Provide the (X, Y) coordinate of the cell's center where the given text is located.  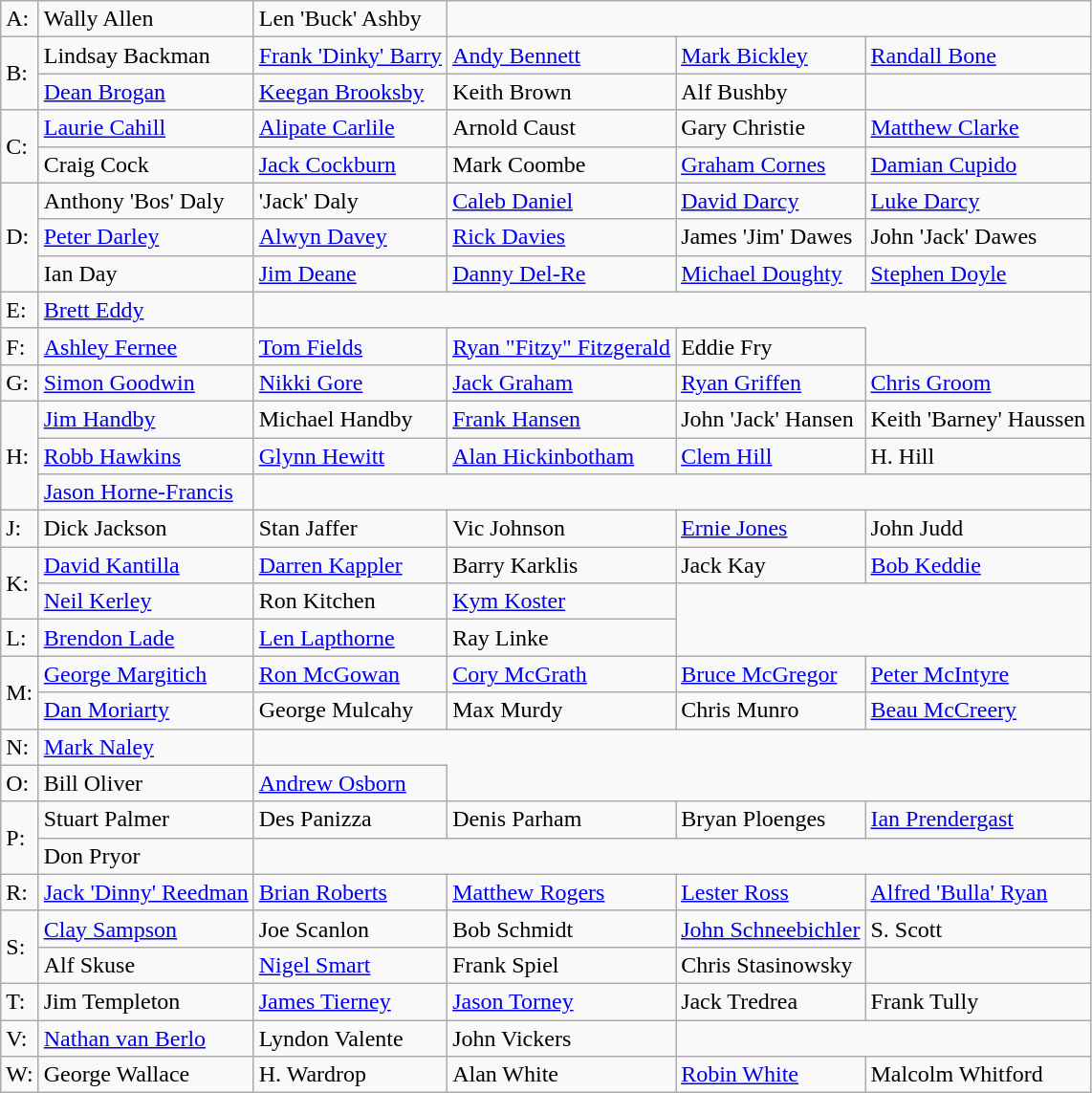
Matthew Rogers (562, 892)
Brendon Lade (145, 638)
E: (19, 310)
S: (19, 947)
Des Panizza (350, 820)
Alfred 'Bulla' Ryan (978, 892)
Ray Linke (562, 638)
Nikki Gore (350, 383)
Frank 'Dinky' Barry (350, 55)
Ron Kitchen (350, 601)
Laurie Cahill (145, 128)
H. Wardrop (350, 1075)
Ashley Fernee (145, 346)
Damian Cupido (978, 164)
Jim Templeton (145, 1001)
David Darcy (771, 201)
L: (19, 638)
Ron McGowan (350, 674)
James 'Jim' Dawes (771, 237)
Eddie Fry (771, 346)
Don Pryor (145, 856)
K: (19, 583)
Simon Goodwin (145, 383)
John 'Jack' Hansen (771, 419)
Tom Fields (350, 346)
Alan White (562, 1075)
Brian Roberts (350, 892)
Wally Allen (145, 19)
Chris Groom (978, 383)
Peter Darley (145, 237)
Max Murdy (562, 710)
F: (19, 346)
Keegan Brooksby (350, 92)
Mark Naley (145, 747)
Dean Brogan (145, 92)
S. Scott (978, 929)
Graham Cornes (771, 164)
Bob Schmidt (562, 929)
David Kantilla (145, 565)
Neil Kerley (145, 601)
Keith 'Barney' Haussen (978, 419)
Ian Day (145, 273)
Glynn Hewitt (350, 456)
Lindsay Backman (145, 55)
Craig Cock (145, 164)
Randall Bone (978, 55)
Michael Handby (350, 419)
George Wallace (145, 1075)
George Mulcahy (350, 710)
Anthony 'Bos' Daly (145, 201)
G: (19, 383)
Jason Torney (562, 1001)
George Margitich (145, 674)
Barry Karklis (562, 565)
Robin White (771, 1075)
M: (19, 692)
John 'Jack' Dawes (978, 237)
Ian Prendergast (978, 820)
Clay Sampson (145, 929)
P: (19, 838)
Danny Del-Re (562, 273)
John Schneebichler (771, 929)
H. Hill (978, 456)
D: (19, 237)
C: (19, 146)
Len Lapthorne (350, 638)
Denis Parham (562, 820)
Stuart Palmer (145, 820)
Mark Bickley (771, 55)
Jack Graham (562, 383)
Jack Kay (771, 565)
Joe Scanlon (350, 929)
Gary Christie (771, 128)
Andy Bennett (562, 55)
Bryan Ploenges (771, 820)
Nathan van Berlo (145, 1038)
O: (19, 783)
John Vickers (562, 1038)
'Jack' Daly (350, 201)
T: (19, 1001)
Jason Horne-Francis (145, 492)
Dan Moriarty (145, 710)
Caleb Daniel (562, 201)
Cory McGrath (562, 674)
J: (19, 529)
H: (19, 455)
Bruce McGregor (771, 674)
Nigel Smart (350, 965)
Brett Eddy (145, 310)
Arnold Caust (562, 128)
Ryan Griffen (771, 383)
Lyndon Valente (350, 1038)
Rick Davies (562, 237)
James Tierney (350, 1001)
Darren Kappler (350, 565)
V: (19, 1038)
A: (19, 19)
Alipate Carlile (350, 128)
Clem Hill (771, 456)
Frank Tully (978, 1001)
Chris Stasinowsky (771, 965)
Lester Ross (771, 892)
B: (19, 74)
Robb Hawkins (145, 456)
Ryan "Fitzy" Fitzgerald (562, 346)
Ernie Jones (771, 529)
Kym Koster (562, 601)
Bill Oliver (145, 783)
Alan Hickinbotham (562, 456)
Matthew Clarke (978, 128)
Jack Tredrea (771, 1001)
Michael Doughty (771, 273)
Luke Darcy (978, 201)
Jim Deane (350, 273)
Jim Handby (145, 419)
Peter McIntyre (978, 674)
Frank Spiel (562, 965)
Chris Munro (771, 710)
Stan Jaffer (350, 529)
Malcolm Whitford (978, 1075)
Bob Keddie (978, 565)
Stephen Doyle (978, 273)
Jack Cockburn (350, 164)
Jack 'Dinny' Reedman (145, 892)
Beau McCreery (978, 710)
Dick Jackson (145, 529)
Andrew Osborn (350, 783)
Len 'Buck' Ashby (350, 19)
W: (19, 1075)
Keith Brown (562, 92)
Alf Bushby (771, 92)
Alf Skuse (145, 965)
N: (19, 747)
Alwyn Davey (350, 237)
Frank Hansen (562, 419)
John Judd (978, 529)
Mark Coombe (562, 164)
R: (19, 892)
Vic Johnson (562, 529)
